Find where the given text appears and provide that cell's center as (X, Y) coordinate. 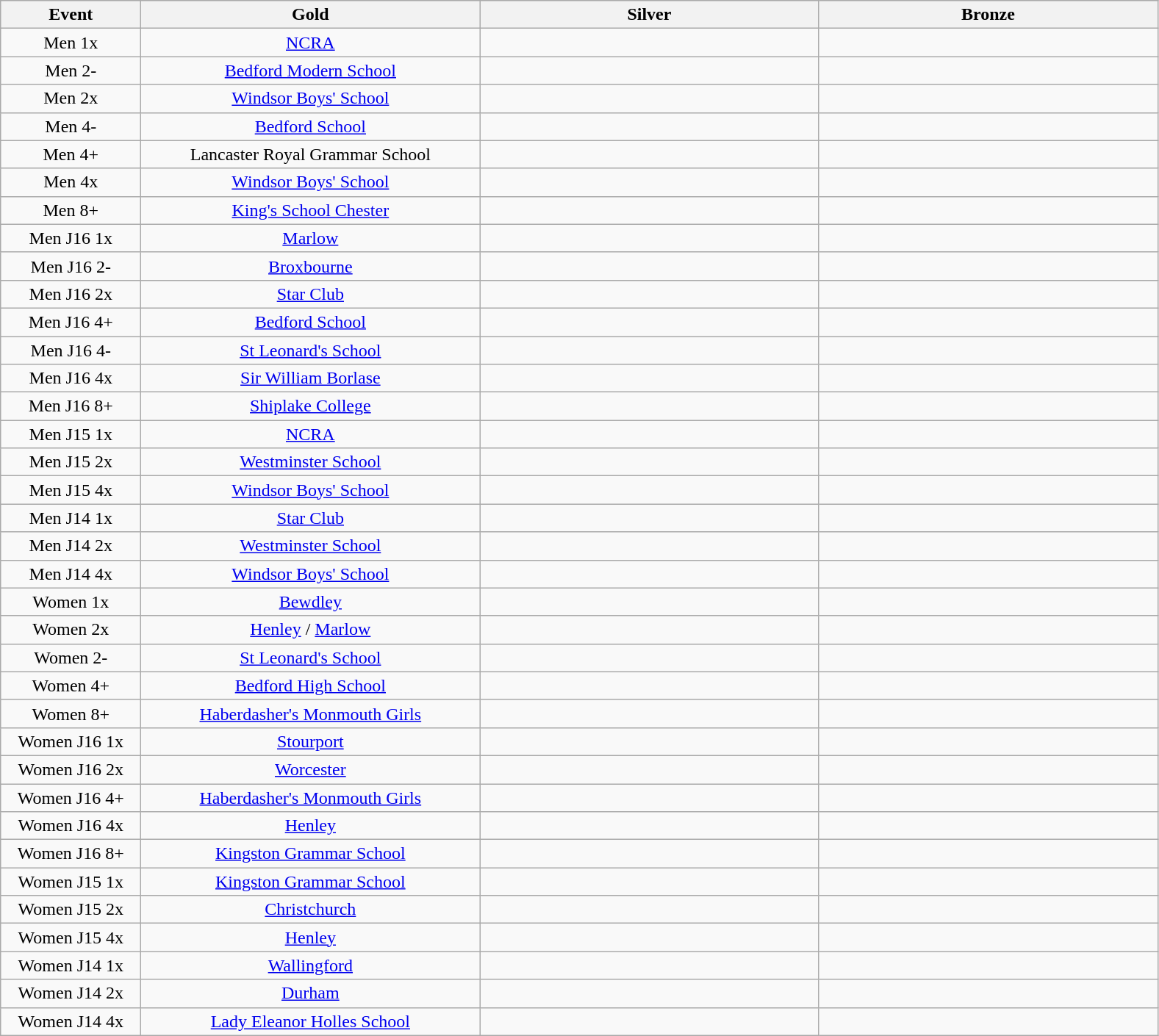
Women J16 8+ (71, 854)
Men J16 1x (71, 238)
Sir William Borlase (310, 378)
Shiplake College (310, 406)
Men 4+ (71, 154)
Women 1x (71, 602)
Men J16 4- (71, 350)
Women J15 1x (71, 882)
Men J15 4x (71, 490)
Women J16 4x (71, 826)
King's School Chester (310, 210)
Marlow (310, 238)
Men 1x (71, 43)
Men J14 1x (71, 518)
Men J16 2x (71, 294)
Worcester (310, 769)
Women J16 4+ (71, 797)
Women 8+ (71, 713)
Stourport (310, 741)
Men 2- (71, 71)
Men J14 4x (71, 574)
Women J14 2x (71, 993)
Women 2x (71, 630)
Men J16 4+ (71, 322)
Men J16 4x (71, 378)
Bronze (988, 15)
Lady Eleanor Holles School (310, 1021)
Women J14 4x (71, 1021)
Men J16 8+ (71, 406)
Men J16 2- (71, 266)
Henley / Marlow (310, 630)
Men 4- (71, 126)
Women J16 1x (71, 741)
Durham (310, 993)
Women 4+ (71, 686)
Gold (310, 15)
Bewdley (310, 602)
Broxbourne (310, 266)
Men 4x (71, 182)
Bedford Modern School (310, 71)
Men J14 2x (71, 546)
Women J14 1x (71, 965)
Event (71, 15)
Christchurch (310, 910)
Women J16 2x (71, 769)
Wallingford (310, 965)
Men J15 1x (71, 434)
Men 8+ (71, 210)
Silver (650, 15)
Women 2- (71, 658)
Men 2x (71, 98)
Lancaster Royal Grammar School (310, 154)
Women J15 4x (71, 938)
Bedford High School (310, 686)
Men J15 2x (71, 462)
Women J15 2x (71, 910)
